Return the [X, Y] coordinate for the center point of the cell that contains the specified text.  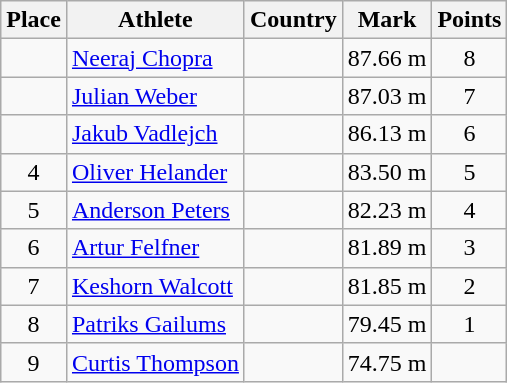
Place [34, 20]
Country [293, 20]
Jakub Vadlejch [155, 134]
Neeraj Chopra [155, 58]
Oliver Helander [155, 172]
Curtis Thompson [155, 362]
74.75 m [387, 362]
Artur Felfner [155, 248]
87.66 m [387, 58]
2 [470, 286]
79.45 m [387, 324]
Points [470, 20]
Anderson Peters [155, 210]
83.50 m [387, 172]
Keshorn Walcott [155, 286]
Athlete [155, 20]
82.23 m [387, 210]
Patriks Gailums [155, 324]
3 [470, 248]
Julian Weber [155, 96]
Mark [387, 20]
86.13 m [387, 134]
9 [34, 362]
81.89 m [387, 248]
1 [470, 324]
87.03 m [387, 96]
81.85 m [387, 286]
